Return (X, Y) of the center of cell containing provided text 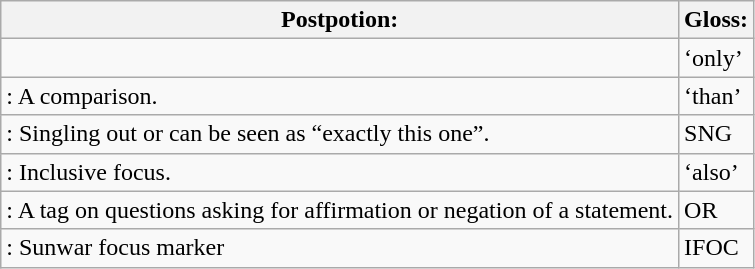
SNG (716, 134)
Gloss: (716, 20)
: A tag on questions asking for affirmation or negation of a statement. (340, 210)
‘only’ (716, 58)
: Singling out or can be seen as “exactly this one”. (340, 134)
: A comparison. (340, 96)
: Inclusive focus. (340, 172)
Postpotion: (340, 20)
: Sunwar focus marker (340, 248)
OR (716, 210)
‘also’ (716, 172)
IFOC (716, 248)
‘than’ (716, 96)
